Identify which cell holds the provided text, then report its [x, y] central coordinate. 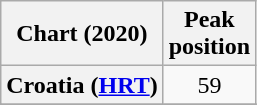
59 [209, 85]
Chart (2020) [82, 34]
Croatia (HRT) [82, 85]
Peakposition [209, 34]
